Determine the [X, Y] coordinate at the center of the cell enclosing the given text.  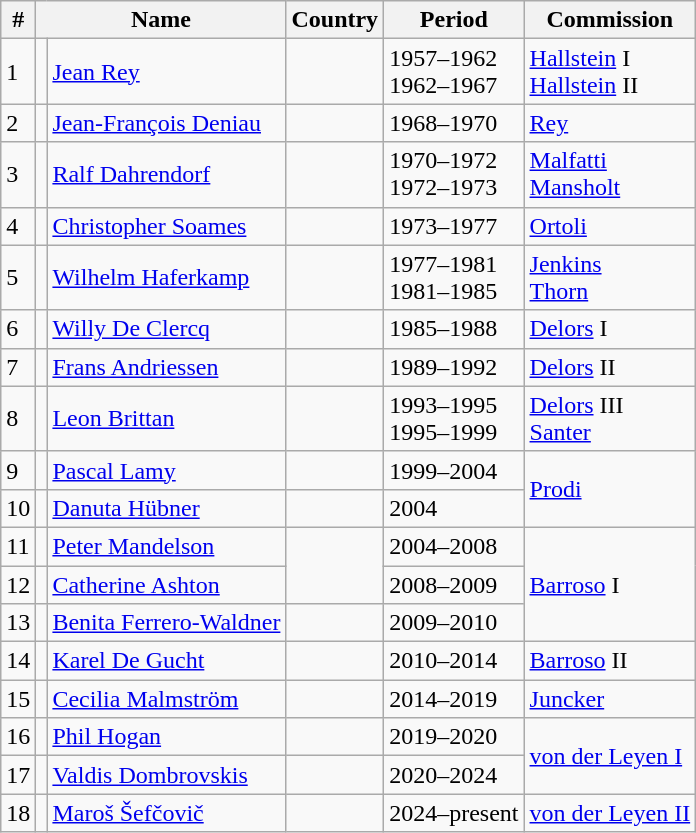
Prodi [610, 489]
Peter Mandelson [166, 546]
MalfattiMansholt [610, 174]
5 [18, 278]
16 [18, 737]
8 [18, 418]
3 [18, 174]
2019–2020 [454, 737]
# [18, 20]
Rey [610, 123]
9 [18, 470]
Country [335, 20]
10 [18, 508]
2004–2008 [454, 546]
12 [18, 585]
Delors II [610, 367]
2008–2009 [454, 585]
1973–1977 [454, 226]
Ortoli [610, 226]
von der Leyen II [610, 813]
1989–1992 [454, 367]
Juncker [610, 699]
2014–2019 [454, 699]
Commission [610, 20]
Hallstein IHallstein II [610, 72]
1985–1988 [454, 329]
Catherine Ashton [166, 585]
Karel De Gucht [166, 661]
15 [18, 699]
Pascal Lamy [166, 470]
Name [161, 20]
Cecilia Malmström [166, 699]
1993–19951995–1999 [454, 418]
Willy De Clercq [166, 329]
Christopher Soames [166, 226]
1977–19811981–1985 [454, 278]
1970–19721972–1973 [454, 174]
Maroš Šefčovič [166, 813]
1999–2004 [454, 470]
1968–1970 [454, 123]
Wilhelm Haferkamp [166, 278]
Delors IIISanter [610, 418]
JenkinsThorn [610, 278]
Barroso I [610, 584]
2010–2014 [454, 661]
4 [18, 226]
17 [18, 775]
6 [18, 329]
2024–present [454, 813]
Valdis Dombrovskis [166, 775]
Ralf Dahrendorf [166, 174]
Benita Ferrero-Waldner [166, 623]
2009–2010 [454, 623]
2004 [454, 508]
Leon Brittan [166, 418]
Jean Rey [166, 72]
2020–2024 [454, 775]
Frans Andriessen [166, 367]
18 [18, 813]
1 [18, 72]
von der Leyen I [610, 756]
13 [18, 623]
Period [454, 20]
Phil Hogan [166, 737]
Delors I [610, 329]
2 [18, 123]
7 [18, 367]
11 [18, 546]
Barroso II [610, 661]
Danuta Hübner [166, 508]
1957–19621962–1967 [454, 72]
Jean-François Deniau [166, 123]
14 [18, 661]
